Determine the [x, y] coordinate at the center of the cell enclosing the given text.  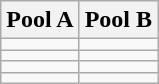
Pool A [40, 20]
Pool B [118, 20]
